Determine the (x, y) coordinate at the center of the cell enclosing the given text.  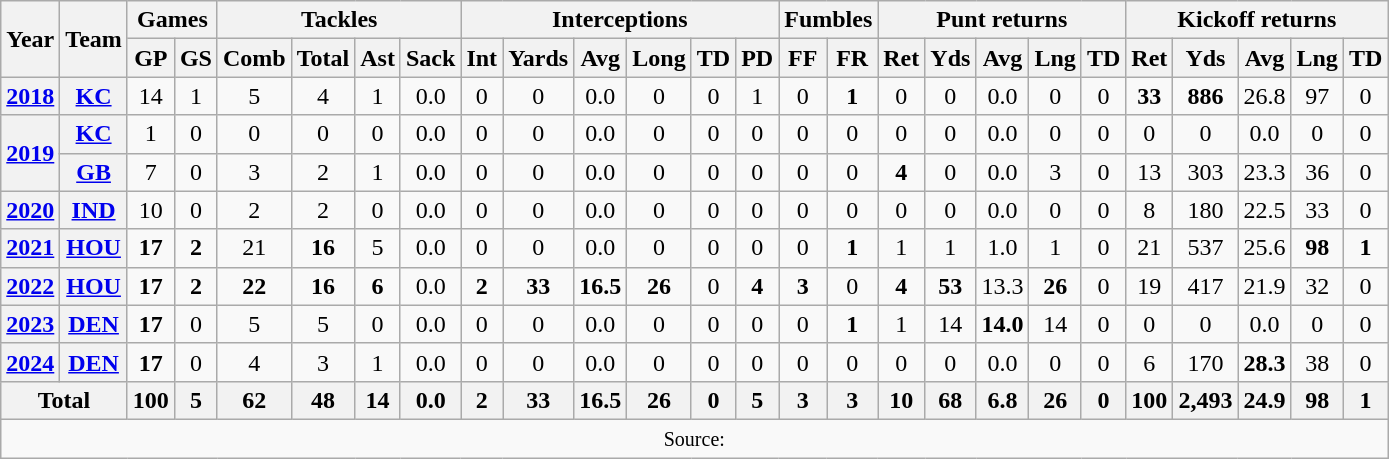
2024 (30, 362)
Games (172, 20)
2,493 (1206, 400)
38 (1317, 362)
26.8 (1264, 96)
7 (150, 172)
14.0 (1002, 324)
6.8 (1002, 400)
Punt returns (1002, 20)
886 (1206, 96)
13.3 (1002, 286)
417 (1206, 286)
Source: (694, 438)
13 (1150, 172)
36 (1317, 172)
GS (196, 58)
21.9 (1264, 286)
Int (482, 58)
68 (950, 400)
1.0 (1002, 248)
Comb (254, 58)
Fumbles (828, 20)
FF (803, 58)
28.3 (1264, 362)
2020 (30, 210)
22.5 (1264, 210)
2018 (30, 96)
GP (150, 58)
22 (254, 286)
Kickoff returns (1257, 20)
2022 (30, 286)
Long (659, 58)
48 (323, 400)
FR (852, 58)
Ast (378, 58)
2023 (30, 324)
GB (94, 172)
19 (1150, 286)
180 (1206, 210)
Year (30, 39)
Tackles (338, 20)
62 (254, 400)
2019 (30, 153)
537 (1206, 248)
23.3 (1264, 172)
Interceptions (620, 20)
8 (1150, 210)
170 (1206, 362)
24.9 (1264, 400)
Team (94, 39)
Sack (430, 58)
IND (94, 210)
25.6 (1264, 248)
97 (1317, 96)
PD (758, 58)
53 (950, 286)
303 (1206, 172)
32 (1317, 286)
Yards (538, 58)
2021 (30, 248)
